For the text-containing cell, return its midpoint in [x, y] coordinate format. 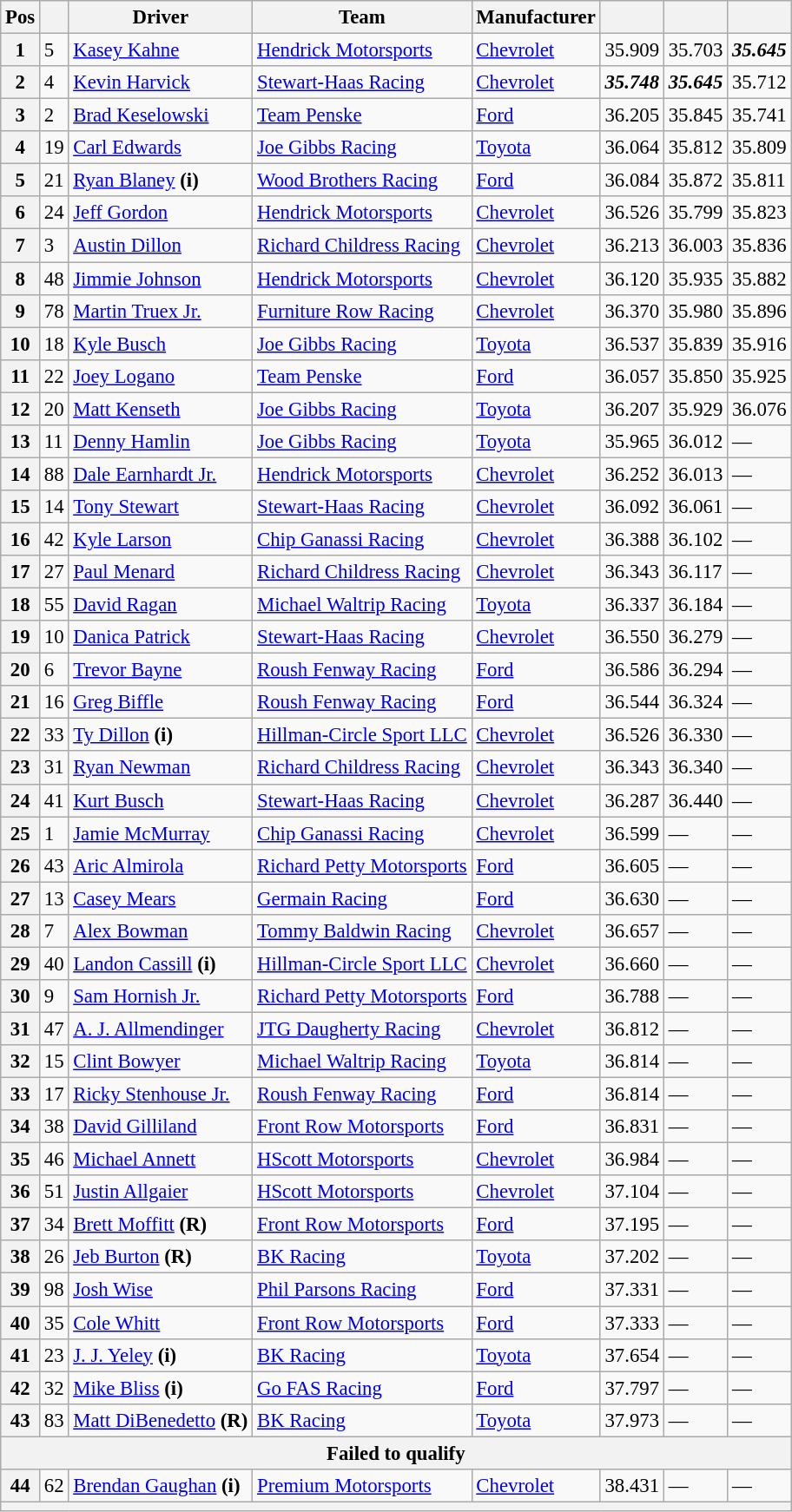
Jimmie Johnson [161, 279]
Germain Racing [362, 898]
Denny Hamlin [161, 442]
David Ragan [161, 605]
46 [54, 1160]
35.980 [695, 311]
Jeff Gordon [161, 213]
35.839 [695, 344]
Ryan Newman [161, 768]
36.102 [695, 539]
36.544 [632, 702]
Failed to qualify [396, 1453]
12 [21, 409]
Josh Wise [161, 1290]
35.845 [695, 115]
Greg Biffle [161, 702]
51 [54, 1192]
38.431 [632, 1486]
Dale Earnhardt Jr. [161, 474]
Jamie McMurray [161, 833]
36.630 [632, 898]
36.550 [632, 637]
78 [54, 311]
Tony Stewart [161, 507]
36.061 [695, 507]
35.872 [695, 181]
36.586 [632, 670]
36.660 [632, 963]
36.184 [695, 605]
J. J. Yeley (i) [161, 1355]
Alex Bowman [161, 931]
Jeb Burton (R) [161, 1258]
47 [54, 1029]
62 [54, 1486]
35.896 [759, 311]
35.811 [759, 181]
36.012 [695, 442]
36.605 [632, 865]
36.812 [632, 1029]
36.340 [695, 768]
36.294 [695, 670]
Kyle Larson [161, 539]
88 [54, 474]
Kurt Busch [161, 800]
36.064 [632, 148]
37.195 [632, 1225]
Pos [21, 17]
Austin Dillon [161, 246]
39 [21, 1290]
Team [362, 17]
36.120 [632, 279]
37 [21, 1225]
8 [21, 279]
Ricky Stenhouse Jr. [161, 1095]
37.202 [632, 1258]
35.799 [695, 213]
36.013 [695, 474]
Cole Whitt [161, 1323]
36 [21, 1192]
Brad Keselowski [161, 115]
36.788 [632, 996]
35.812 [695, 148]
Casey Mears [161, 898]
36.207 [632, 409]
36.984 [632, 1160]
35.929 [695, 409]
36.057 [632, 376]
35.935 [695, 279]
Tommy Baldwin Racing [362, 931]
A. J. Allmendinger [161, 1029]
25 [21, 833]
JTG Daugherty Racing [362, 1029]
Mike Bliss (i) [161, 1388]
36.657 [632, 931]
35.748 [632, 82]
Wood Brothers Racing [362, 181]
Kyle Busch [161, 344]
44 [21, 1486]
Paul Menard [161, 572]
35.703 [695, 50]
Go FAS Racing [362, 1388]
35.741 [759, 115]
36.076 [759, 409]
48 [54, 279]
35.823 [759, 213]
Matt DiBenedetto (R) [161, 1420]
Manufacturer [536, 17]
37.104 [632, 1192]
Michael Annett [161, 1160]
29 [21, 963]
35.712 [759, 82]
36.117 [695, 572]
37.654 [632, 1355]
Driver [161, 17]
Aric Almirola [161, 865]
Martin Truex Jr. [161, 311]
Ryan Blaney (i) [161, 181]
36.330 [695, 735]
36.370 [632, 311]
35.909 [632, 50]
36.084 [632, 181]
Furniture Row Racing [362, 311]
36.252 [632, 474]
36.337 [632, 605]
28 [21, 931]
Trevor Bayne [161, 670]
Sam Hornish Jr. [161, 996]
Brett Moffitt (R) [161, 1225]
David Gilliland [161, 1127]
Danica Patrick [161, 637]
36.279 [695, 637]
36.831 [632, 1127]
Clint Bowyer [161, 1062]
36.003 [695, 246]
Carl Edwards [161, 148]
98 [54, 1290]
36.440 [695, 800]
35.836 [759, 246]
36.213 [632, 246]
37.797 [632, 1388]
35.809 [759, 148]
30 [21, 996]
Ty Dillon (i) [161, 735]
35.882 [759, 279]
36.324 [695, 702]
Brendan Gaughan (i) [161, 1486]
Phil Parsons Racing [362, 1290]
36.205 [632, 115]
83 [54, 1420]
37.973 [632, 1420]
36.599 [632, 833]
36.537 [632, 344]
Justin Allgaier [161, 1192]
37.333 [632, 1323]
Matt Kenseth [161, 409]
35.916 [759, 344]
Premium Motorsports [362, 1486]
36.287 [632, 800]
36.092 [632, 507]
35.965 [632, 442]
55 [54, 605]
Kevin Harvick [161, 82]
35.850 [695, 376]
Joey Logano [161, 376]
Landon Cassill (i) [161, 963]
36.388 [632, 539]
37.331 [632, 1290]
Kasey Kahne [161, 50]
35.925 [759, 376]
